From the cell containing the given text, extract its center point as (X, Y) coordinate. 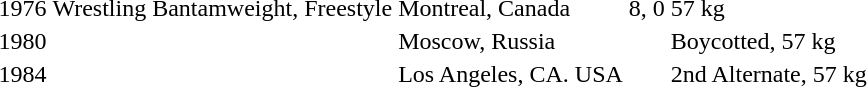
Moscow, Russia (511, 41)
